Find where the given text appears and provide that cell's center as [X, Y] coordinate. 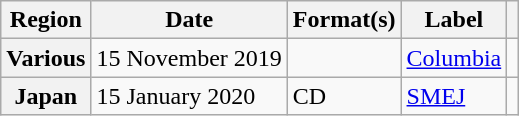
Format(s) [344, 20]
SMEJ [454, 96]
Japan [46, 96]
15 November 2019 [189, 58]
15 January 2020 [189, 96]
Region [46, 20]
Various [46, 58]
Date [189, 20]
Columbia [454, 58]
CD [344, 96]
Label [454, 20]
